Provide the (X, Y) coordinate of the cell's center where the given text is located.  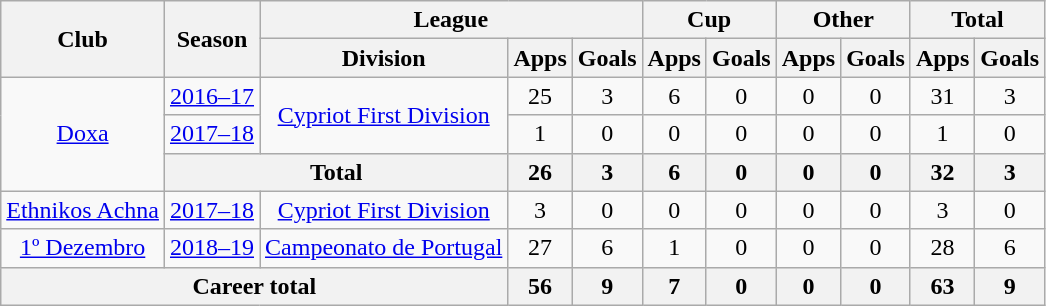
Campeonato de Portugal (384, 248)
32 (942, 172)
7 (674, 286)
27 (540, 248)
Season (212, 39)
31 (942, 96)
Club (83, 39)
28 (942, 248)
Career total (254, 286)
56 (540, 286)
Cup (709, 20)
25 (540, 96)
2016–17 (212, 96)
1º Dezembro (83, 248)
63 (942, 286)
2018–19 (212, 248)
26 (540, 172)
Division (384, 58)
League (452, 20)
Ethnikos Achna (83, 210)
Doxa (83, 134)
Other (843, 20)
